Provide the [x, y] coordinate of the cell's center where the given text is located.  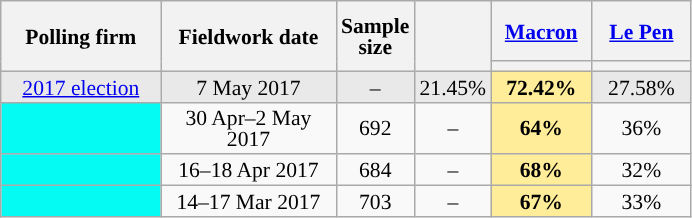
692 [375, 128]
67% [541, 202]
27.58% [641, 86]
64% [541, 128]
7 May 2017 [248, 86]
21.45% [452, 86]
703 [375, 202]
2017 election [81, 86]
72.42% [541, 86]
Polling firm [81, 36]
684 [375, 170]
16–18 Apr 2017 [248, 170]
68% [541, 170]
32% [641, 170]
Fieldwork date [248, 36]
36% [641, 128]
Samplesize [375, 36]
Macron [541, 31]
33% [641, 202]
14–17 Mar 2017 [248, 202]
30 Apr–2 May 2017 [248, 128]
Le Pen [641, 31]
